From the cell containing the given text, extract its center point as [x, y] coordinate. 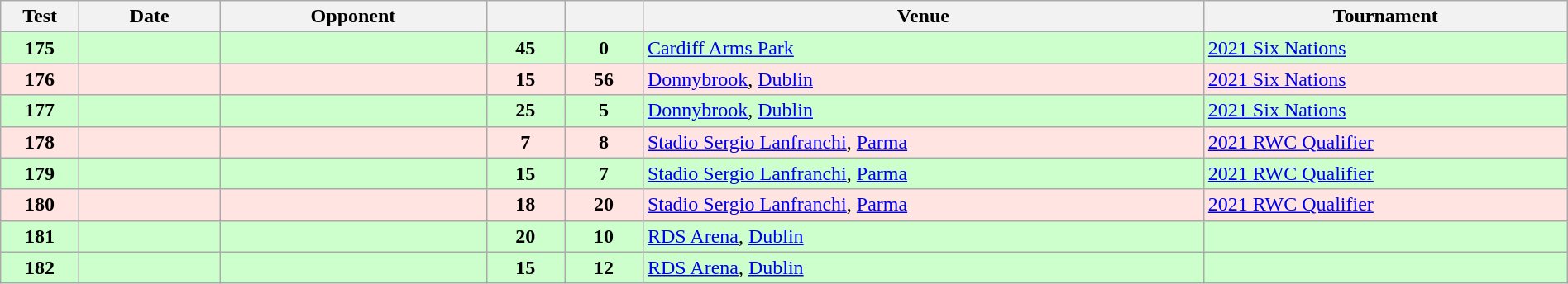
Date [149, 17]
179 [40, 173]
18 [526, 205]
177 [40, 111]
56 [604, 79]
181 [40, 236]
Opponent [353, 17]
Venue [923, 17]
178 [40, 142]
Test [40, 17]
10 [604, 236]
Cardiff Arms Park [923, 48]
0 [604, 48]
Tournament [1385, 17]
25 [526, 111]
182 [40, 267]
180 [40, 205]
176 [40, 79]
8 [604, 142]
12 [604, 267]
175 [40, 48]
5 [604, 111]
45 [526, 48]
